Extract the (X, Y) coordinate from the center of the cell holding the provided text.  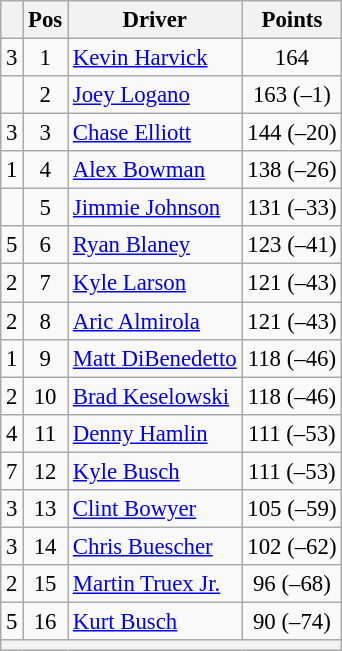
123 (–41) (292, 245)
Chris Buescher (155, 546)
164 (292, 58)
Ryan Blaney (155, 245)
10 (46, 396)
Kyle Larson (155, 283)
Kurt Busch (155, 621)
Joey Logano (155, 95)
Chase Elliott (155, 133)
105 (–59) (292, 509)
90 (–74) (292, 621)
Aric Almirola (155, 321)
16 (46, 621)
Matt DiBenedetto (155, 358)
Denny Hamlin (155, 433)
12 (46, 471)
Brad Keselowski (155, 396)
Driver (155, 20)
13 (46, 509)
Clint Bowyer (155, 509)
163 (–1) (292, 95)
Martin Truex Jr. (155, 584)
11 (46, 433)
144 (–20) (292, 133)
Pos (46, 20)
Points (292, 20)
Kyle Busch (155, 471)
Kevin Harvick (155, 58)
102 (–62) (292, 546)
9 (46, 358)
131 (–33) (292, 208)
14 (46, 546)
6 (46, 245)
8 (46, 321)
Jimmie Johnson (155, 208)
96 (–68) (292, 584)
15 (46, 584)
Alex Bowman (155, 170)
138 (–26) (292, 170)
